Pinpoint the cell where the given text exists, returning its [X, Y] midpoint coordinate. 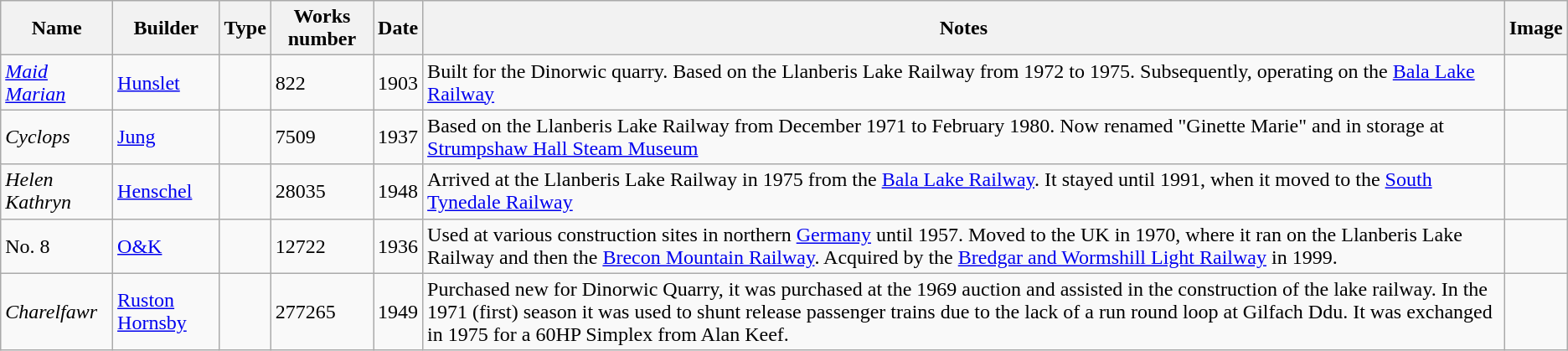
1903 [399, 82]
No. 8 [57, 246]
Cyclops [57, 137]
Ruston Hornsby [166, 312]
12722 [322, 246]
Jung [166, 137]
Maid Marian [57, 82]
Name [57, 28]
1948 [399, 191]
1949 [399, 312]
O&K [166, 246]
Based on the Llanberis Lake Railway from December 1971 to February 1980. Now renamed "Ginette Marie" and in storage at Strumpshaw Hall Steam Museum [964, 137]
1937 [399, 137]
7509 [322, 137]
Notes [964, 28]
Image [1536, 28]
Arrived at the Llanberis Lake Railway in 1975 from the Bala Lake Railway. It stayed until 1991, when it moved to the South Tynedale Railway [964, 191]
28035 [322, 191]
Hunslet [166, 82]
1936 [399, 246]
822 [322, 82]
Date [399, 28]
Helen Kathryn [57, 191]
Type [245, 28]
Works number [322, 28]
Charelfawr [57, 312]
277265 [322, 312]
Builder [166, 28]
Built for the Dinorwic quarry. Based on the Llanberis Lake Railway from 1972 to 1975. Subsequently, operating on the Bala Lake Railway [964, 82]
Henschel [166, 191]
